Output the [X, Y] coordinate of the center of the cell containing the given text.  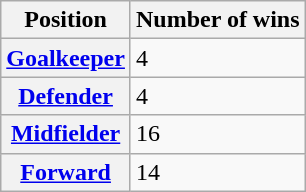
14 [218, 172]
Position [66, 20]
Number of wins [218, 20]
Defender [66, 96]
Midfielder [66, 134]
16 [218, 134]
Forward [66, 172]
Goalkeeper [66, 58]
